Scan for the cell matching the given text and deliver its [x, y] coordinate at center. 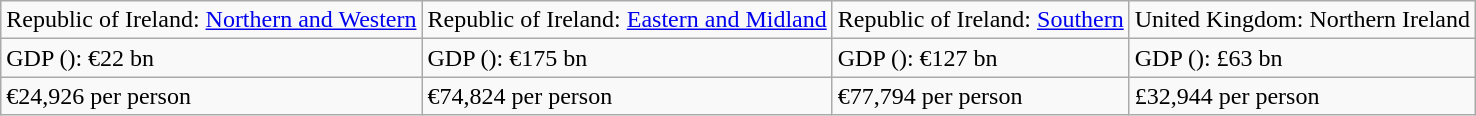
€74,824 per person [627, 96]
GDP (): £63 bn [1302, 58]
GDP (): €127 bn [980, 58]
€24,926 per person [212, 96]
£32,944 per person [1302, 96]
Republic of Ireland: Eastern and Midland [627, 20]
GDP (): €175 bn [627, 58]
Republic of Ireland: Southern [980, 20]
GDP (): €22 bn [212, 58]
€77,794 per person [980, 96]
Republic of Ireland: Northern and Western [212, 20]
United Kingdom: Northern Ireland [1302, 20]
